Pinpoint the cell where the given text exists, returning its (X, Y) midpoint coordinate. 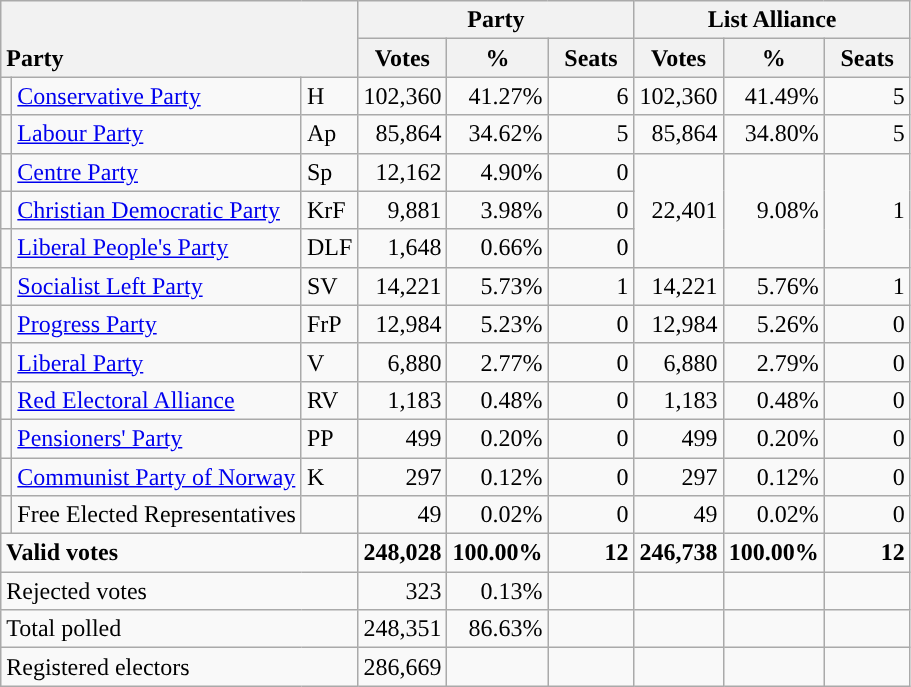
K (329, 477)
34.62% (498, 134)
Communist Party of Norway (157, 477)
V (329, 362)
Red Electoral Alliance (157, 400)
SV (329, 286)
H (329, 96)
9,881 (402, 210)
41.27% (498, 96)
5.73% (498, 286)
0.13% (498, 591)
Liberal People's Party (157, 248)
List Alliance (772, 20)
41.49% (774, 96)
Centre Party (157, 172)
5.26% (774, 324)
3.98% (498, 210)
86.63% (498, 629)
Sp (329, 172)
FrP (329, 324)
34.80% (774, 134)
2.79% (774, 362)
4.90% (498, 172)
Labour Party (157, 134)
12,162 (402, 172)
5.23% (498, 324)
Socialist Left Party (157, 286)
0.66% (498, 248)
Liberal Party (157, 362)
248,351 (402, 629)
Total polled (180, 629)
DLF (329, 248)
2.77% (498, 362)
6 (591, 96)
RV (329, 400)
Christian Democratic Party (157, 210)
Pensioners' Party (157, 438)
Valid votes (180, 553)
1,648 (402, 248)
248,028 (402, 553)
5.76% (774, 286)
KrF (329, 210)
323 (402, 591)
Registered electors (180, 667)
286,669 (402, 667)
246,738 (678, 553)
PP (329, 438)
Ap (329, 134)
Progress Party (157, 324)
Conservative Party (157, 96)
Free Elected Representatives (157, 515)
22,401 (678, 210)
9.08% (774, 210)
Rejected votes (180, 591)
